Identify which cell holds the provided text, then report its [x, y] central coordinate. 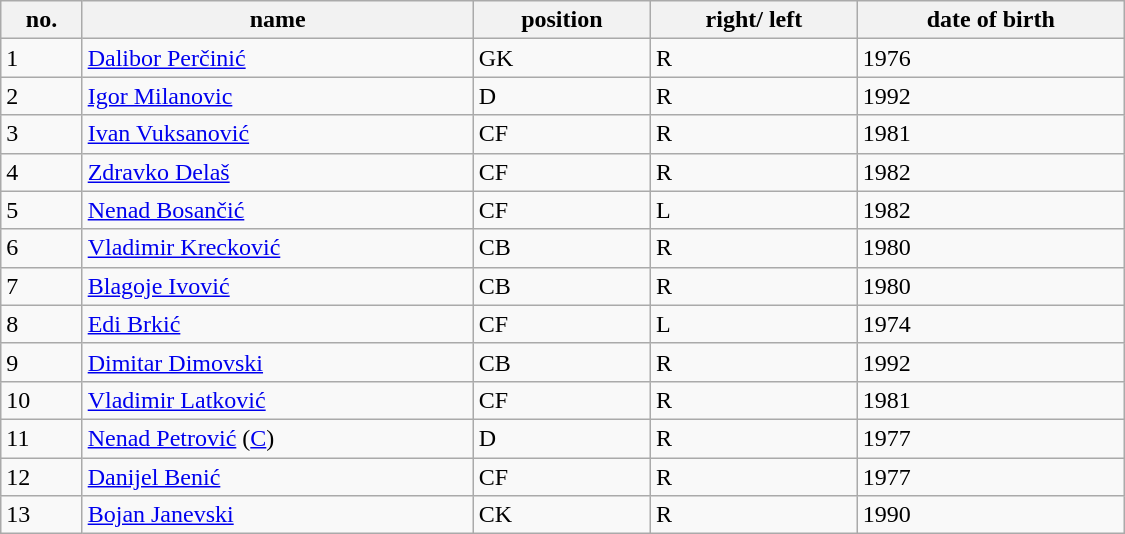
3 [42, 134]
8 [42, 324]
right/ left [754, 20]
Nenad Petrović (C) [278, 438]
Zdravko Delaš [278, 172]
12 [42, 477]
Blagoje Ivović [278, 286]
11 [42, 438]
no. [42, 20]
Danijel Benić [278, 477]
10 [42, 400]
7 [42, 286]
6 [42, 248]
1990 [990, 515]
Ivan Vuksanović [278, 134]
1974 [990, 324]
9 [42, 362]
5 [42, 210]
Edi Brkić [278, 324]
Bojan Janevski [278, 515]
CK [562, 515]
Vladimir Latković [278, 400]
position [562, 20]
Igor Milanovic [278, 96]
1976 [990, 58]
13 [42, 515]
4 [42, 172]
Nenad Bosančić [278, 210]
name [278, 20]
Vladimir Krecković [278, 248]
2 [42, 96]
date of birth [990, 20]
Dalibor Perčinić [278, 58]
GK [562, 58]
1 [42, 58]
Dimitar Dimovski [278, 362]
